For the text-containing cell, return its midpoint in [x, y] coordinate format. 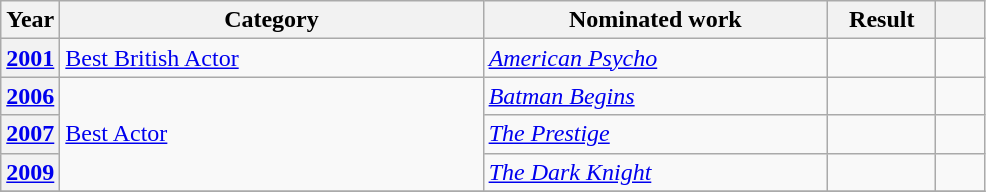
2009 [30, 172]
Category [272, 20]
The Prestige [656, 134]
2007 [30, 134]
Best Actor [272, 134]
Result [882, 20]
American Psycho [656, 58]
Best British Actor [272, 58]
Batman Begins [656, 96]
The Dark Knight [656, 172]
Nominated work [656, 20]
2006 [30, 96]
Year [30, 20]
2001 [30, 58]
